Return the (X, Y) coordinate for the center point of the cell that contains the specified text.  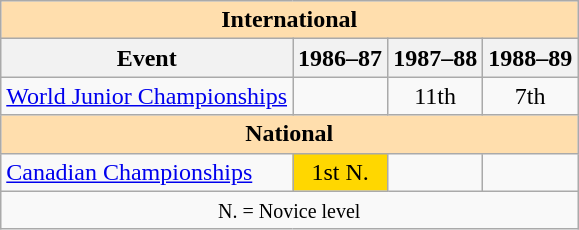
World Junior Championships (147, 96)
Event (147, 58)
N. = Novice level (290, 210)
National (290, 134)
7th (530, 96)
1988–89 (530, 58)
11th (436, 96)
1st N. (340, 172)
International (290, 20)
1987–88 (436, 58)
Canadian Championships (147, 172)
1986–87 (340, 58)
